From the cell containing the given text, extract its center point as (X, Y) coordinate. 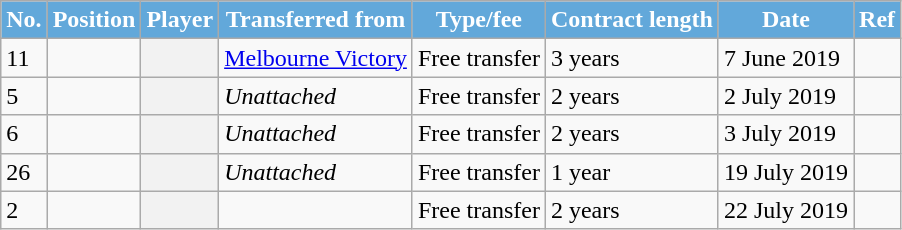
Player (180, 20)
26 (24, 172)
2 July 2019 (786, 96)
6 (24, 134)
Transferred from (316, 20)
22 July 2019 (786, 210)
7 June 2019 (786, 58)
19 July 2019 (786, 172)
No. (24, 20)
Date (786, 20)
Position (94, 20)
Type/fee (478, 20)
5 (24, 96)
3 July 2019 (786, 134)
1 year (632, 172)
3 years (632, 58)
11 (24, 58)
Contract length (632, 20)
2 (24, 210)
Melbourne Victory (316, 58)
Ref (878, 20)
